Return (X, Y) of the center of cell containing provided text 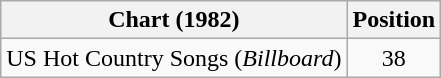
Position (394, 20)
US Hot Country Songs (Billboard) (174, 58)
38 (394, 58)
Chart (1982) (174, 20)
